Extract the (x, y) coordinate from the center of the cell holding the provided text.  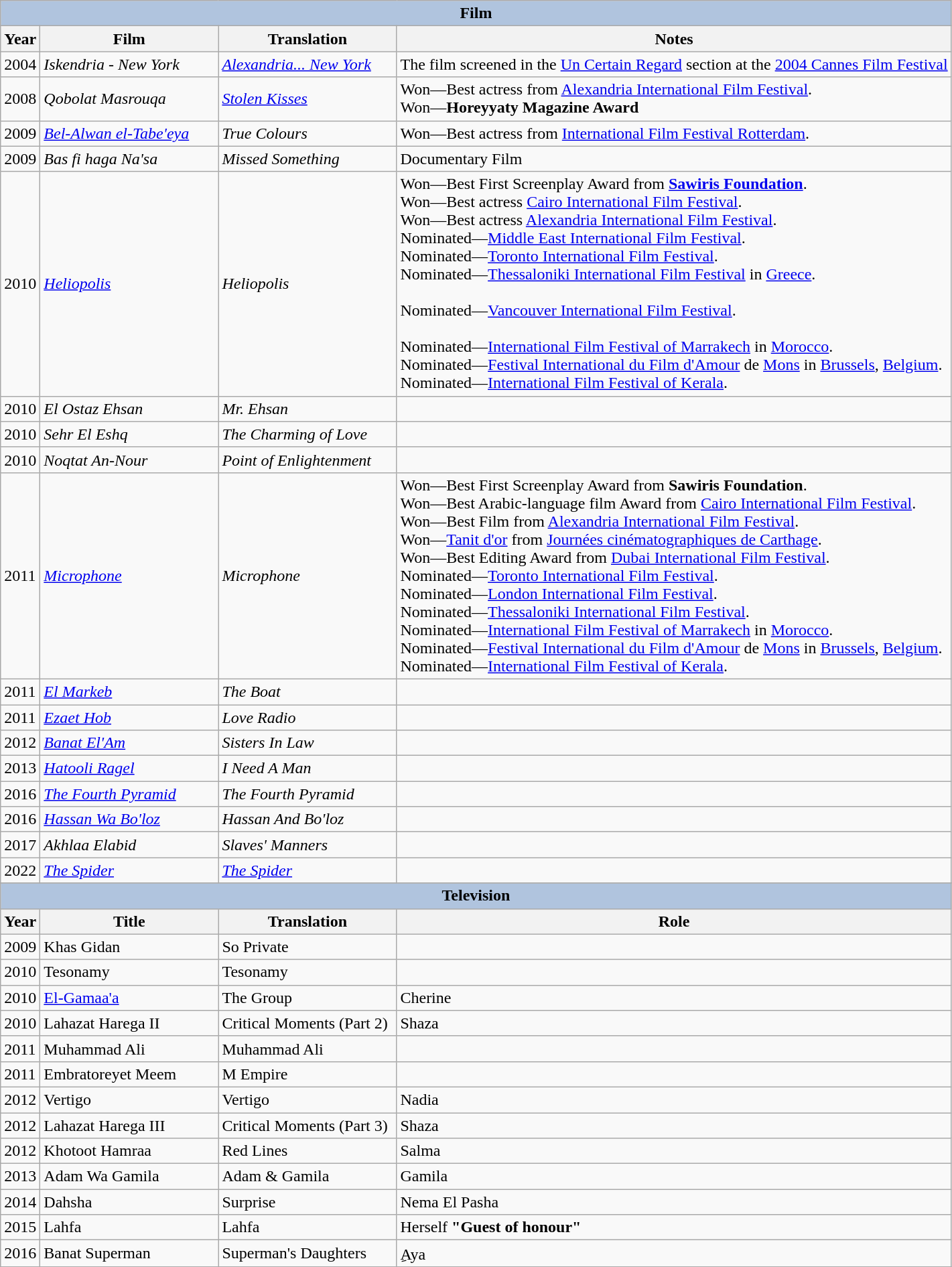
The Group (308, 998)
Herself "Guest of honour" (674, 1227)
Red Lines (308, 1151)
2008 (20, 99)
Role (674, 921)
Bel-Alwan el-Tabe'eya (129, 133)
Iskendria - New York (129, 64)
Point of Enlightenment (308, 460)
Critical Moments (Part 3) (308, 1125)
ِAya (674, 1254)
Salma (674, 1151)
Nema El Pasha (674, 1202)
Alexandria... New York (308, 64)
Gamila (674, 1177)
Sehr El Eshq (129, 434)
Nadia (674, 1099)
Lahazat Harega III (129, 1125)
Won—Best actress from Alexandria International Film Festival. Won—Horeyyaty Magazine Award (674, 99)
Superman's Daughters (308, 1254)
Cherine (674, 998)
2015 (20, 1227)
Surprise (308, 1202)
The Charming of Love (308, 434)
Critical Moments (Part 2) (308, 1023)
I Need A Man (308, 769)
Hassan And Bo'loz (308, 819)
2004 (20, 64)
M Empire (308, 1074)
Qobolat Masrouqa (129, 99)
Slaves' Manners (308, 845)
Akhlaa Elabid (129, 845)
True Colours (308, 133)
Love Radio (308, 718)
Television (476, 896)
Hatooli Ragel (129, 769)
Won—Best actress from International Film Festival Rotterdam. (674, 133)
Lahazat Harega II (129, 1023)
2017 (20, 845)
Hassan Wa Bo'loz (129, 819)
Adam & Gamila (308, 1177)
Adam Wa Gamila (129, 1177)
El Markeb (129, 691)
Dahsha (129, 1202)
2022 (20, 870)
Missed Something (308, 159)
Documentary Film (674, 159)
Stolen Kisses (308, 99)
Banat Superman (129, 1254)
Title (129, 921)
Banat El'Am (129, 743)
Ezaet Hob (129, 718)
2014 (20, 1202)
Mr. Ehsan (308, 409)
The film screened in the Un Certain Regard section at the 2004 Cannes Film Festival (674, 64)
Sisters In Law (308, 743)
Noqtat An-Nour (129, 460)
The Boat (308, 691)
So Private (308, 947)
Notes (674, 39)
Embratoreyet Meem (129, 1074)
El-Gamaa'a (129, 998)
Bas fi haga Na'sa (129, 159)
Khas Gidan (129, 947)
El Ostaz Ehsan (129, 409)
Khotoot Hamraa (129, 1151)
